Extract the (x, y) coordinate from the center of the cell holding the provided text.  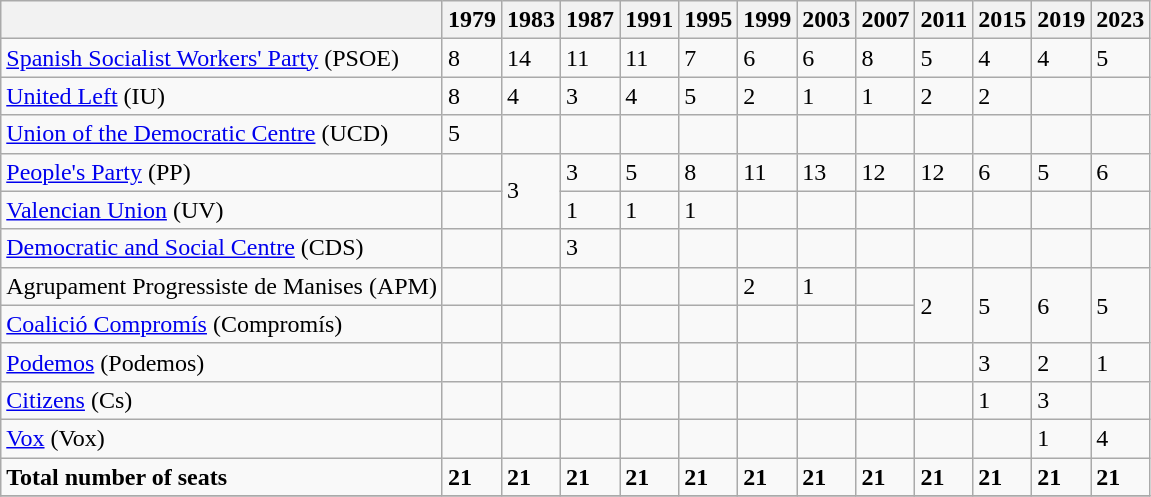
1983 (530, 20)
2015 (1002, 20)
13 (826, 172)
Spanish Socialist Workers' Party (PSOE) (222, 58)
Coalició Compromís (Compromís) (222, 324)
Podemos (Podemos) (222, 362)
1995 (708, 20)
1979 (472, 20)
2019 (1062, 20)
Total number of seats (222, 477)
2003 (826, 20)
14 (530, 58)
Valencian Union (UV) (222, 210)
2023 (1120, 20)
Citizens (Cs) (222, 400)
1991 (650, 20)
Union of the Democratic Centre (UCD) (222, 134)
Vox (Vox) (222, 438)
Democratic and Social Centre (CDS) (222, 248)
People's Party (PP) (222, 172)
2007 (886, 20)
2011 (944, 20)
1987 (590, 20)
Agrupament Progressiste de Manises (APM) (222, 286)
7 (708, 58)
United Left (IU) (222, 96)
1999 (768, 20)
